Determine the (X, Y) coordinate at the center of the cell enclosing the given text.  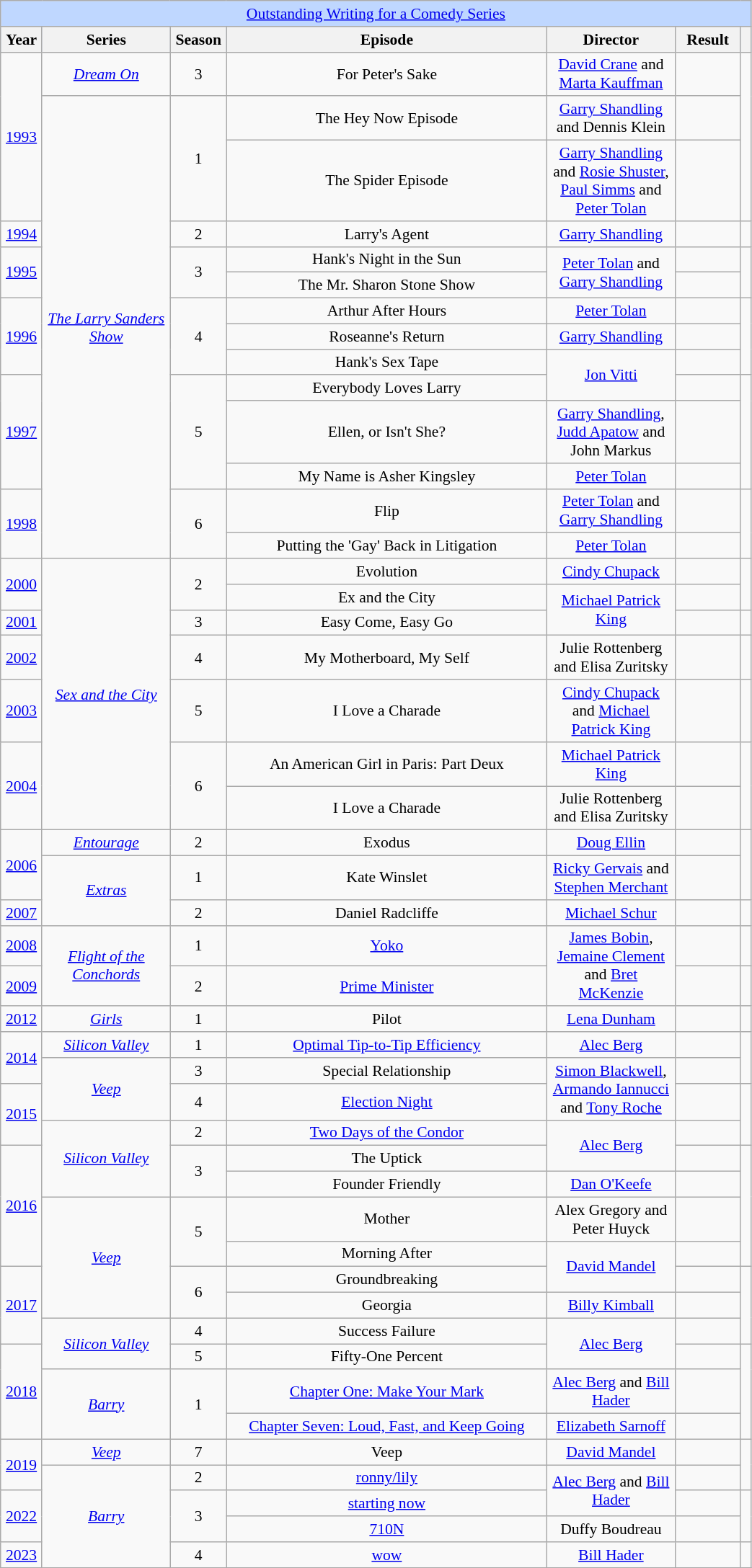
Garry Shandling and Dennis Klein (611, 118)
Roseanne's Return (386, 337)
1996 (22, 337)
7 (198, 1452)
Hank's Sex Tape (386, 362)
Extras (106, 891)
Evolution (386, 571)
Result (708, 40)
2004 (22, 786)
Prime Minister (386, 986)
Arthur After Hours (386, 311)
2015 (22, 1114)
2023 (22, 1555)
An American Girl in Paris: Part Deux (386, 764)
Dan O'Keefe (611, 1185)
2002 (22, 657)
My Motherboard, My Self (386, 657)
Alex Gregory and Peter Huyck (611, 1219)
2017 (22, 1306)
The Spider Episode (386, 181)
Fifty-One Percent (386, 1357)
ronny/lily (386, 1478)
Simon Blackwell, Armando Iannucci and Tony Roche (611, 1090)
Pilot (386, 1020)
1997 (22, 432)
Success Failure (386, 1331)
2009 (22, 986)
Special Relationship (386, 1071)
Duffy Boudreau (611, 1529)
Founder Friendly (386, 1185)
Chapter One: Make Your Mark (386, 1392)
For Peter's Sake (386, 73)
2022 (22, 1516)
Cindy Chupack (611, 571)
Lena Dunham (611, 1020)
Easy Come, Easy Go (386, 623)
Season (198, 40)
Jon Vitti (611, 375)
Chapter Seven: Loud, Fast, and Keep Going (386, 1427)
2001 (22, 623)
Sex and the City (106, 695)
2019 (22, 1464)
Election Night (386, 1101)
Mother (386, 1219)
2003 (22, 710)
2006 (22, 865)
1995 (22, 272)
Kate Winslet (386, 878)
Georgia (386, 1306)
1994 (22, 234)
My Name is Asher Kingsley (386, 476)
Cindy Chupack and Michael Patrick King (611, 710)
Larry's Agent (386, 234)
2008 (22, 945)
Optimal Tip-to-Tip Efficiency (386, 1045)
2012 (22, 1020)
Girls (106, 1020)
Everybody Loves Larry (386, 388)
David Crane and Marta Kauffman (611, 73)
Hank's Night in the Sun (386, 259)
James Bobin, Jemaine Clement and Bret McKenzie (611, 966)
Dream On (106, 73)
Episode (386, 40)
Bill Hader (611, 1555)
Series (106, 40)
2007 (22, 913)
Entourage (106, 843)
wow (386, 1555)
Putting the 'Gay' Back in Litigation (386, 546)
Elizabeth Sarnoff (611, 1427)
Director (611, 40)
Flight of the Conchords (106, 966)
Daniel Radcliffe (386, 913)
Yoko (386, 945)
Garry Shandling, Judd Apatow and John Markus (611, 432)
Garry Shandling and Rosie Shuster, Paul Simms and Peter Tolan (611, 181)
The Larry Sanders Show (106, 328)
2018 (22, 1391)
Michael Schur (611, 913)
Outstanding Writing for a Comedy Series (376, 14)
The Uptick (386, 1159)
Ricky Gervais and Stephen Merchant (611, 878)
Two Days of the Condor (386, 1133)
Morning After (386, 1254)
Ellen, or Isn't She? (386, 432)
1998 (22, 523)
710N (386, 1529)
Flip (386, 510)
Billy Kimball (611, 1306)
1993 (22, 136)
2014 (22, 1058)
Ex and the City (386, 597)
Groundbreaking (386, 1280)
starting now (386, 1504)
Year (22, 40)
The Hey Now Episode (386, 118)
The Mr. Sharon Stone Show (386, 285)
Exodus (386, 843)
2016 (22, 1206)
Doug Ellin (611, 843)
2000 (22, 584)
